Determine the (x, y) coordinate at the center of the cell enclosing the given text.  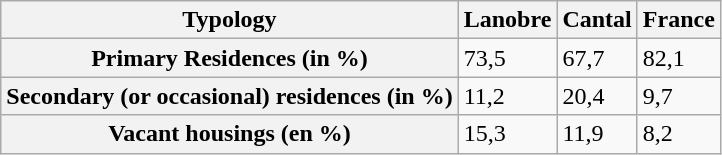
Cantal (597, 20)
73,5 (508, 58)
20,4 (597, 96)
15,3 (508, 134)
67,7 (597, 58)
Primary Residences (in %) (230, 58)
9,7 (678, 96)
Typology (230, 20)
Secondary (or occasional) residences (in %) (230, 96)
11,9 (597, 134)
8,2 (678, 134)
France (678, 20)
82,1 (678, 58)
11,2 (508, 96)
Lanobre (508, 20)
Vacant housings (en %) (230, 134)
